Identify which cell holds the provided text, then report its [x, y] central coordinate. 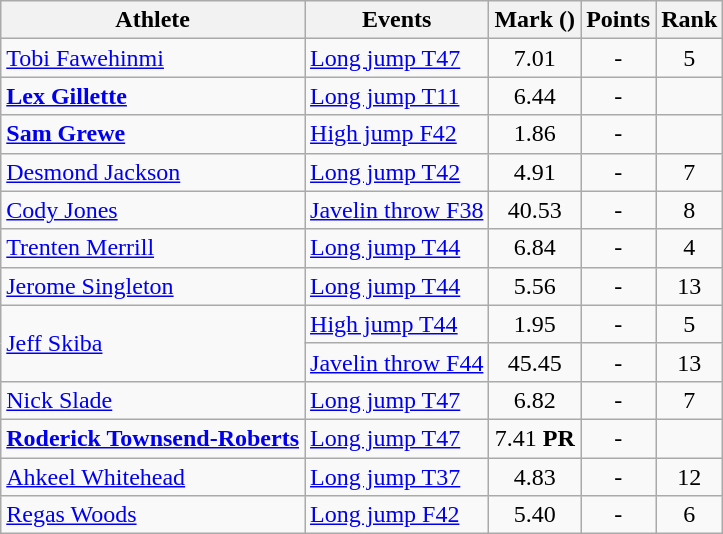
Athlete [153, 20]
Roderick Townsend-Roberts [153, 438]
Long jump T37 [397, 477]
Events [397, 20]
Long jump T42 [397, 172]
Rank [690, 20]
Mark () [535, 20]
6.82 [535, 400]
Javelin throw F44 [397, 362]
Desmond Jackson [153, 172]
4.91 [535, 172]
8 [690, 210]
Lex Gillette [153, 96]
Sam Grewe [153, 134]
5.40 [535, 515]
4 [690, 248]
7.41 PR [535, 438]
12 [690, 477]
Jeff Skiba [153, 343]
High jump T44 [397, 324]
Tobi Fawehinmi [153, 58]
45.45 [535, 362]
Javelin throw F38 [397, 210]
5.56 [535, 286]
40.53 [535, 210]
1.95 [535, 324]
Ahkeel Whitehead [153, 477]
Points [618, 20]
Jerome Singleton [153, 286]
6 [690, 515]
1.86 [535, 134]
Trenten Merrill [153, 248]
6.44 [535, 96]
Cody Jones [153, 210]
6.84 [535, 248]
7.01 [535, 58]
Long jump F42 [397, 515]
High jump F42 [397, 134]
Nick Slade [153, 400]
4.83 [535, 477]
Regas Woods [153, 515]
Long jump T11 [397, 96]
